Output the (X, Y) coordinate of the center of the cell containing the given text.  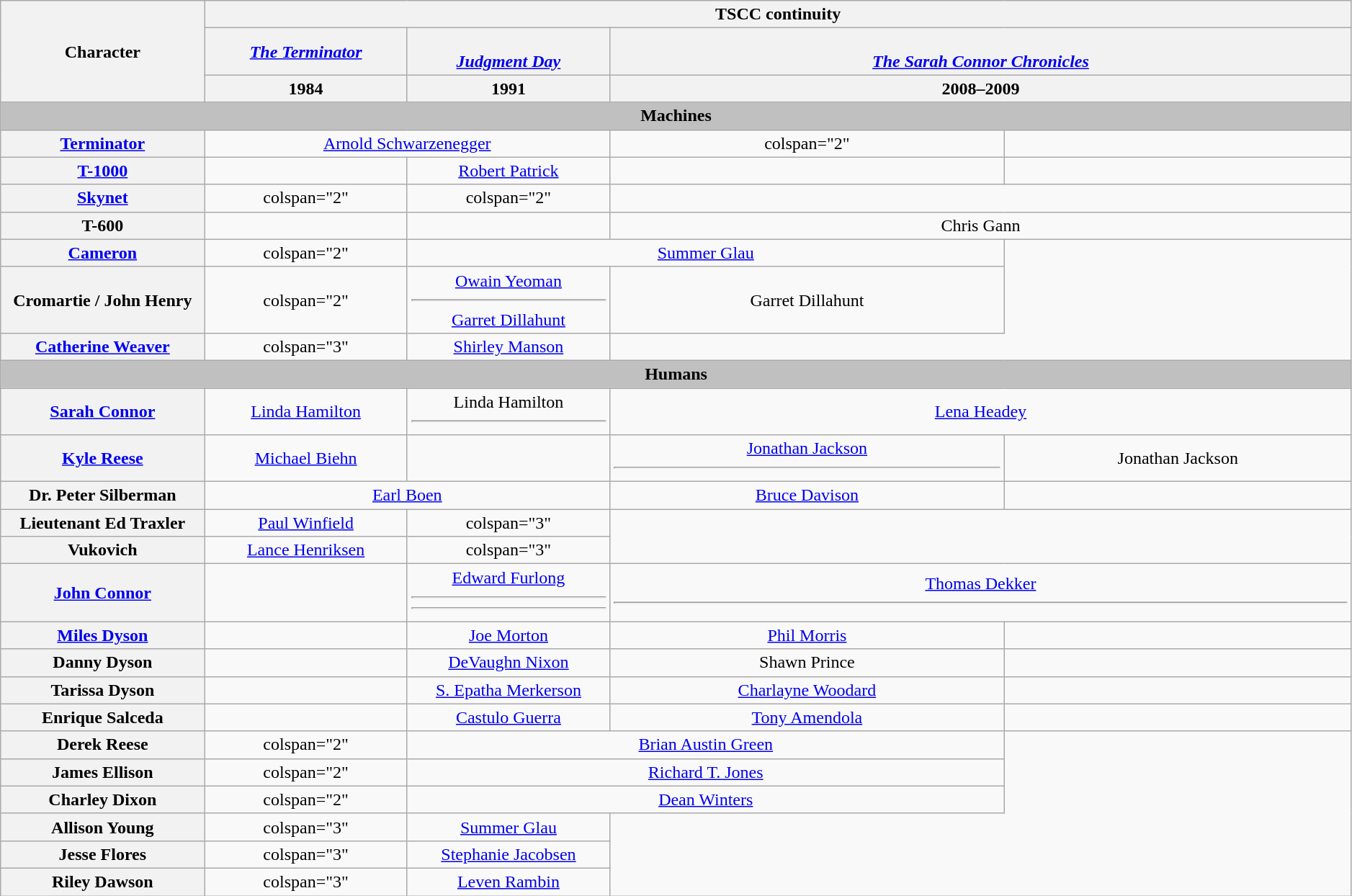
Cameron (102, 253)
Arnold Schwarzenegger (408, 143)
Paul Winfield (305, 523)
Catherine Weaver (102, 346)
Vukovich (102, 550)
Thomas Dekker (981, 593)
Owain YeomanGarret Dillahunt (509, 300)
Shawn Prince (807, 663)
John Connor (102, 593)
Earl Boen (408, 496)
Robert Patrick (509, 171)
Phil Morris (807, 635)
Dr. Peter Silberman (102, 496)
Danny Dyson (102, 663)
S. Epatha Merkerson (509, 690)
Brian Austin Green (706, 745)
Lieutenant Ed Traxler (102, 523)
Riley Dawson (102, 882)
Tony Amendola (807, 717)
Lance Henriksen (305, 550)
Charlayne Woodard (807, 690)
1984 (305, 89)
Castulo Guerra (509, 717)
Kyle Reese (102, 458)
The Terminator (305, 52)
Joe Morton (509, 635)
Jesse Flores (102, 854)
Chris Gann (981, 225)
Terminator (102, 143)
Allison Young (102, 827)
Miles Dyson (102, 635)
Bruce Davison (807, 496)
2008–2009 (981, 89)
The Sarah Connor Chronicles (981, 52)
T-600 (102, 225)
Derek Reese (102, 745)
Richard T. Jones (706, 772)
James Ellison (102, 772)
Tarissa Dyson (102, 690)
TSCC continuity (778, 14)
Machines (676, 116)
Judgment Day (509, 52)
Dean Winters (706, 799)
Stephanie Jacobsen (509, 854)
Cromartie / John Henry (102, 300)
Lena Headey (981, 411)
Character (102, 52)
Shirley Manson (509, 346)
Sarah Connor (102, 411)
Humans (676, 374)
Leven Rambin (509, 882)
Skynet (102, 198)
Garret Dillahunt (807, 300)
T-1000 (102, 171)
Edward Furlong (509, 593)
Charley Dixon (102, 799)
1991 (509, 89)
Enrique Salceda (102, 717)
Michael Biehn (305, 458)
DeVaughn Nixon (509, 663)
